Return [x, y] of the center of cell containing provided text 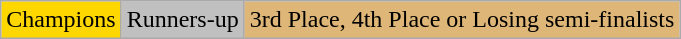
Runners-up [182, 20]
Champions [61, 20]
3rd Place, 4th Place or Losing semi-finalists [462, 20]
